Scan for the cell matching the given text and deliver its [X, Y] coordinate at center. 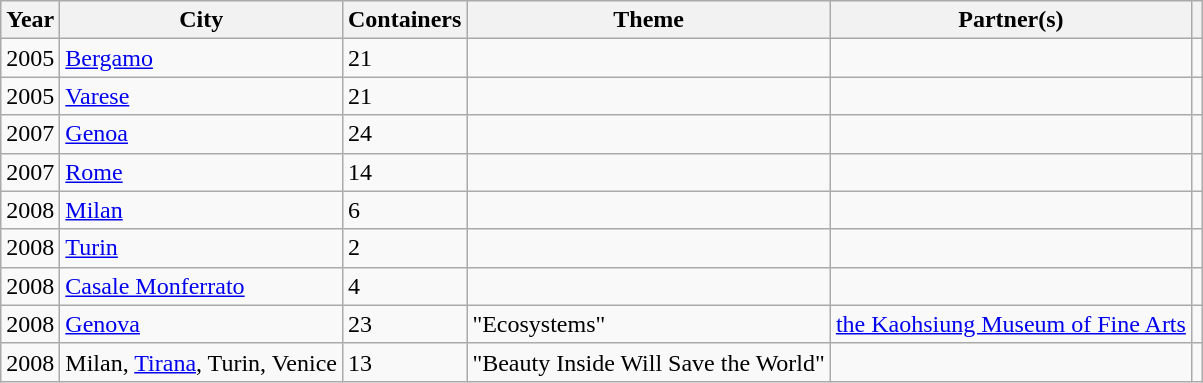
Milan [202, 210]
14 [404, 172]
Partner(s) [1010, 20]
Genova [202, 324]
the Kaohsiung Museum of Fine Arts [1010, 324]
Turin [202, 248]
Milan, Tirana, Turin, Venice [202, 362]
Theme [648, 20]
Varese [202, 96]
City [202, 20]
6 [404, 210]
Containers [404, 20]
4 [404, 286]
Casale Monferrato [202, 286]
23 [404, 324]
"Ecosystems" [648, 324]
Year [30, 20]
"Beauty Inside Will Save the World" [648, 362]
Rome [202, 172]
2 [404, 248]
Bergamo [202, 58]
24 [404, 134]
13 [404, 362]
Genoa [202, 134]
